Search for the cell housing the specified text and yield its (x, y) center coordinate. 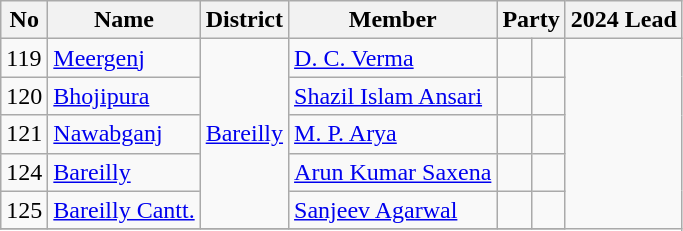
M. P. Arya (393, 134)
Arun Kumar Saxena (393, 172)
No (24, 20)
Bhojipura (124, 96)
D. C. Verma (393, 58)
Meergenj (124, 58)
125 (24, 210)
121 (24, 134)
Name (124, 20)
Shazil Islam Ansari (393, 96)
Member (393, 20)
124 (24, 172)
Party (531, 20)
Bareilly Cantt. (124, 210)
119 (24, 58)
2024 Lead (624, 20)
Sanjeev Agarwal (393, 210)
Nawabganj (124, 134)
District (244, 20)
120 (24, 96)
